From the cell containing the given text, extract its center point as [x, y] coordinate. 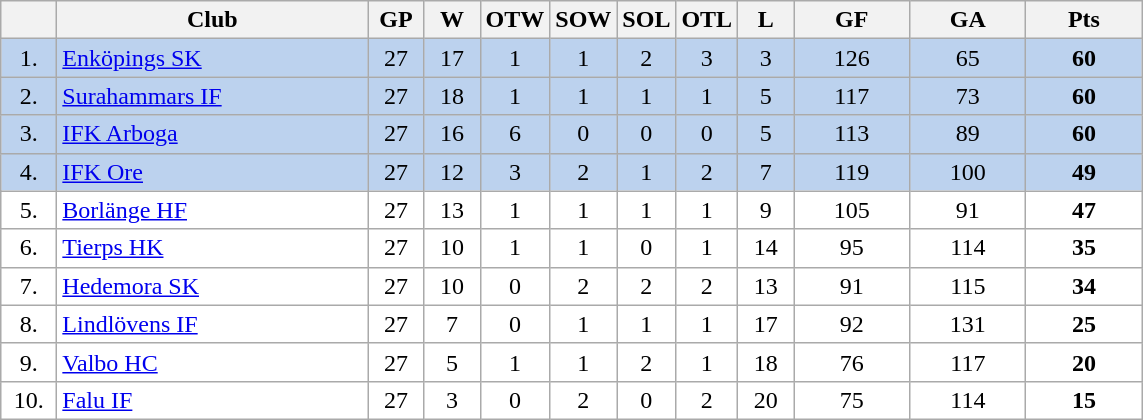
7. [29, 286]
Surahammars IF [212, 96]
49 [1084, 172]
OTW [515, 20]
105 [852, 210]
113 [852, 134]
6. [29, 248]
15 [1084, 400]
OTL [707, 20]
25 [1084, 324]
Lindlövens IF [212, 324]
5. [29, 210]
14 [766, 248]
34 [1084, 286]
8. [29, 324]
Enköpings SK [212, 58]
GF [852, 20]
Valbo HC [212, 362]
Falu IF [212, 400]
1. [29, 58]
131 [968, 324]
12 [452, 172]
9. [29, 362]
Hedemora SK [212, 286]
Pts [1084, 20]
GP [396, 20]
6 [515, 134]
2. [29, 96]
92 [852, 324]
9 [766, 210]
119 [852, 172]
100 [968, 172]
115 [968, 286]
SOL [646, 20]
W [452, 20]
35 [1084, 248]
89 [968, 134]
126 [852, 58]
73 [968, 96]
GA [968, 20]
76 [852, 362]
95 [852, 248]
L [766, 20]
10. [29, 400]
16 [452, 134]
4. [29, 172]
Borlänge HF [212, 210]
75 [852, 400]
IFK Arboga [212, 134]
Tierps HK [212, 248]
SOW [584, 20]
47 [1084, 210]
3. [29, 134]
IFK Ore [212, 172]
65 [968, 58]
Club [212, 20]
